From the cell containing the given text, extract its center point as [X, Y] coordinate. 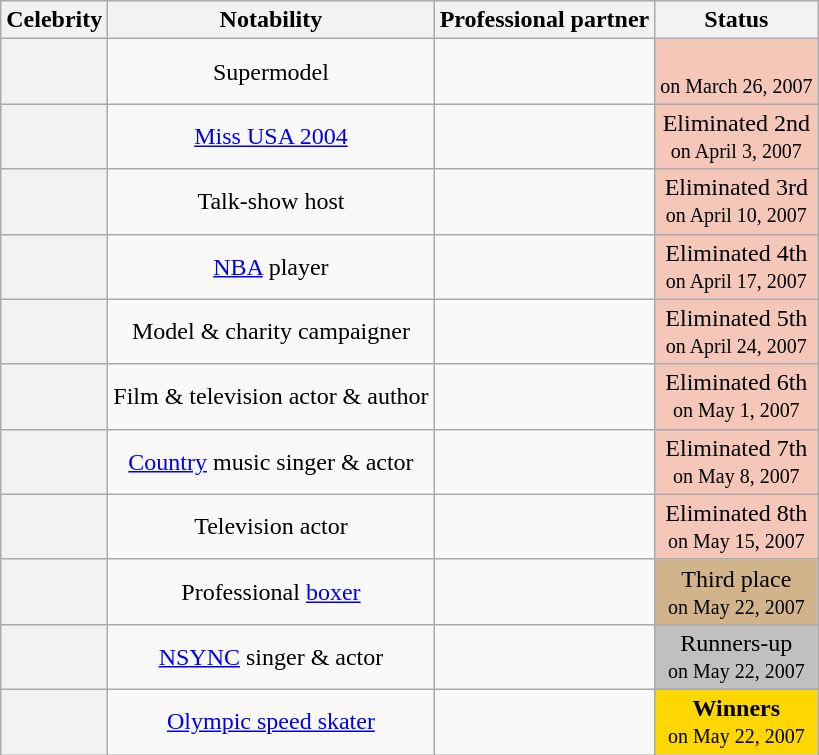
Supermodel [271, 72]
on March 26, 2007 [736, 72]
Film & television actor & author [271, 396]
Professional boxer [271, 592]
Eliminated 6thon May 1, 2007 [736, 396]
Eliminated 5thon April 24, 2007 [736, 332]
Talk-show host [271, 202]
Olympic speed skater [271, 722]
NSYNC singer & actor [271, 656]
Country music singer & actor [271, 462]
Eliminated 8thon May 15, 2007 [736, 526]
Runners-upon May 22, 2007 [736, 656]
Eliminated 3rdon April 10, 2007 [736, 202]
Third placeon May 22, 2007 [736, 592]
Status [736, 20]
Winnerson May 22, 2007 [736, 722]
Eliminated 7thon May 8, 2007 [736, 462]
Celebrity [54, 20]
Notability [271, 20]
Eliminated 4thon April 17, 2007 [736, 266]
NBA player [271, 266]
Miss USA 2004 [271, 136]
Television actor [271, 526]
Professional partner [544, 20]
Eliminated 2ndon April 3, 2007 [736, 136]
Model & charity campaigner [271, 332]
